Locate the cell with the specified text and output its (x, y) center coordinate. 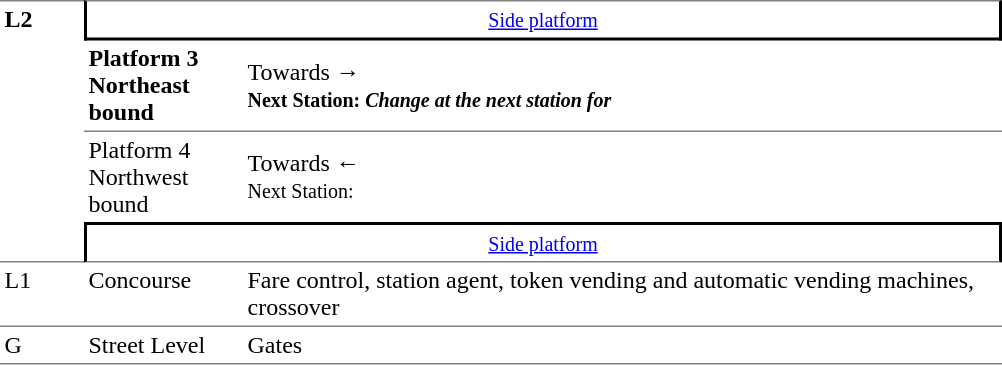
Street Level (164, 346)
Towards → Next Station: Change at the next station for (622, 86)
Platform 4Northwest bound (164, 177)
Gates (622, 346)
Fare control, station agent, token vending and automatic vending machines, crossover (622, 294)
L1 (42, 294)
Towards ← Next Station: (622, 177)
L2 (42, 131)
Concourse (164, 294)
G (42, 346)
Platform 3Northeast bound (164, 86)
